From the cell containing the given text, extract its center point as [x, y] coordinate. 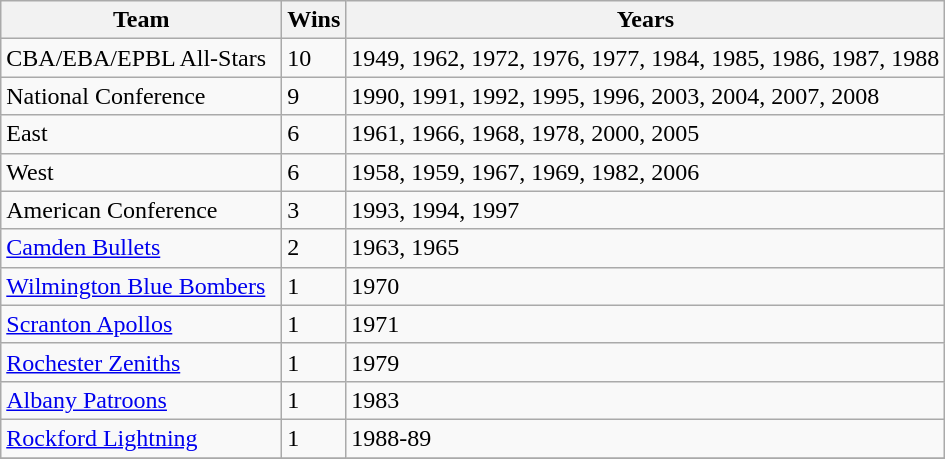
1979 [646, 362]
1993, 1994, 1997 [646, 210]
1971 [646, 324]
East [142, 134]
10 [314, 58]
Wilmington Blue Bombers [142, 286]
1949, 1962, 1972, 1976, 1977, 1984, 1985, 1986, 1987, 1988 [646, 58]
Wins [314, 20]
1970 [646, 286]
9 [314, 96]
1990, 1991, 1992, 1995, 1996, 2003, 2004, 2007, 2008 [646, 96]
1983 [646, 400]
1988-89 [646, 438]
CBA/EBA/EPBL All-Stars [142, 58]
Rockford Lightning [142, 438]
1961, 1966, 1968, 1978, 2000, 2005 [646, 134]
National Conference [142, 96]
1963, 1965 [646, 248]
Years [646, 20]
Scranton Apollos [142, 324]
Team [142, 20]
Rochester Zeniths [142, 362]
1958, 1959, 1967, 1969, 1982, 2006 [646, 172]
2 [314, 248]
Albany Patroons [142, 400]
American Conference [142, 210]
West [142, 172]
3 [314, 210]
Camden Bullets [142, 248]
